Determine the [x, y] coordinate at the center of the cell enclosing the given text.  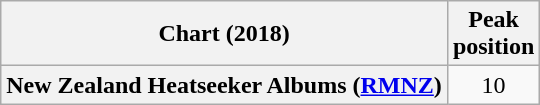
New Zealand Heatseeker Albums (RMNZ) [224, 85]
Chart (2018) [224, 34]
10 [493, 85]
Peakposition [493, 34]
